Search for the cell housing the specified text and yield its [X, Y] center coordinate. 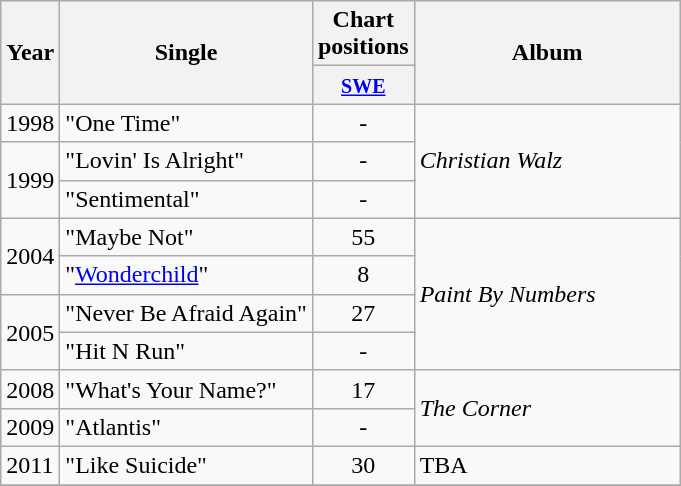
Year [30, 52]
8 [363, 275]
"What's Your Name?" [186, 389]
55 [363, 237]
SWE [363, 85]
30 [363, 465]
2011 [30, 465]
2004 [30, 256]
"Never Be Afraid Again" [186, 313]
Paint By Numbers [547, 294]
1999 [30, 180]
"One Time" [186, 123]
Christian Walz [547, 161]
2009 [30, 427]
"Maybe Not" [186, 237]
"Hit N Run" [186, 351]
1998 [30, 123]
"Wonderchild" [186, 275]
Album [547, 52]
Chart positions [363, 34]
"Atlantis" [186, 427]
27 [363, 313]
"Lovin' Is Alright" [186, 161]
2008 [30, 389]
"Like Suicide" [186, 465]
"Sentimental" [186, 199]
2005 [30, 332]
17 [363, 389]
Single [186, 52]
The Corner [547, 408]
TBA [547, 465]
